Search for the cell housing the specified text and yield its (x, y) center coordinate. 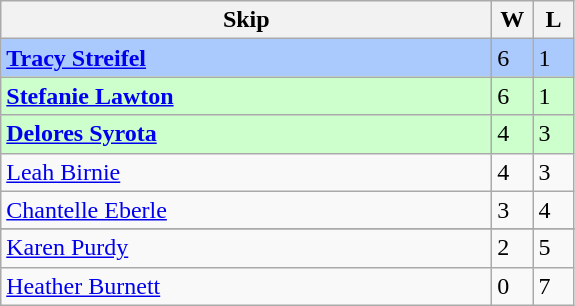
Tracy Streifel (246, 58)
Stefanie Lawton (246, 96)
W (512, 20)
Chantelle Eberle (246, 210)
0 (512, 286)
L (554, 20)
Delores Syrota (246, 134)
5 (554, 248)
Skip (246, 20)
Leah Birnie (246, 172)
2 (512, 248)
7 (554, 286)
Heather Burnett (246, 286)
Karen Purdy (246, 248)
